Return [X, Y] of the center of cell containing provided text 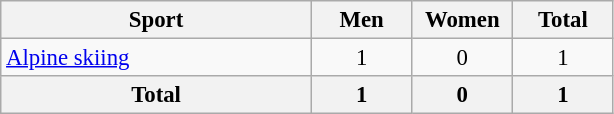
Sport [156, 20]
Women [462, 20]
Alpine skiing [156, 58]
Men [362, 20]
